Scan for the cell matching the given text and deliver its (X, Y) coordinate at center. 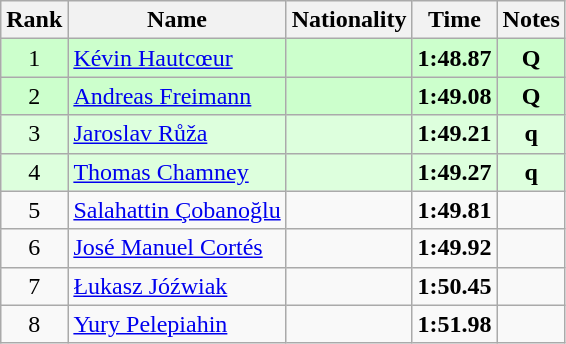
1:49.92 (454, 248)
7 (34, 286)
6 (34, 248)
Rank (34, 20)
8 (34, 324)
Jaroslav Růža (177, 134)
Nationality (349, 20)
Salahattin Çobanoğlu (177, 210)
1:49.21 (454, 134)
1:51.98 (454, 324)
4 (34, 172)
1:49.08 (454, 96)
Time (454, 20)
1:49.27 (454, 172)
1:49.81 (454, 210)
1:48.87 (454, 58)
Kévin Hautcœur (177, 58)
Andreas Freimann (177, 96)
José Manuel Cortés (177, 248)
3 (34, 134)
5 (34, 210)
Łukasz Jóźwiak (177, 286)
Yury Pelepiahin (177, 324)
2 (34, 96)
Notes (531, 20)
1 (34, 58)
Thomas Chamney (177, 172)
1:50.45 (454, 286)
Name (177, 20)
